Detect which cell encompasses the target text, then output its (X, Y) center coordinate. 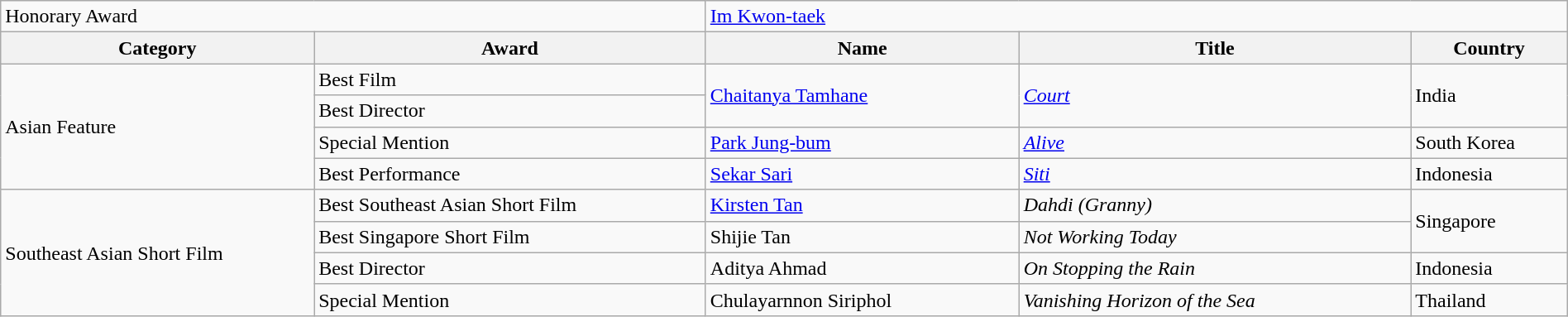
Shijie Tan (862, 237)
Title (1215, 48)
On Stopping the Rain (1215, 268)
Chulayarnnon Siriphol (862, 300)
Asian Feature (157, 127)
Court (1215, 95)
Singapore (1489, 221)
Chaitanya Tamhane (862, 95)
Award (510, 48)
Not Working Today (1215, 237)
Southeast Asian Short Film (157, 252)
Im Kwon-taek (1136, 17)
Alive (1215, 142)
Dahdi (Granny) (1215, 205)
Best Film (510, 79)
Best Southeast Asian Short Film (510, 205)
South Korea (1489, 142)
Sekar Sari (862, 174)
Category (157, 48)
Park Jung-bum (862, 142)
Aditya Ahmad (862, 268)
Siti (1215, 174)
India (1489, 95)
Best Singapore Short Film (510, 237)
Kirsten Tan (862, 205)
Country (1489, 48)
Best Performance (510, 174)
Name (862, 48)
Thailand (1489, 300)
Vanishing Horizon of the Sea (1215, 300)
Honorary Award (354, 17)
